Output the (X, Y) coordinate of the center of the cell containing the given text.  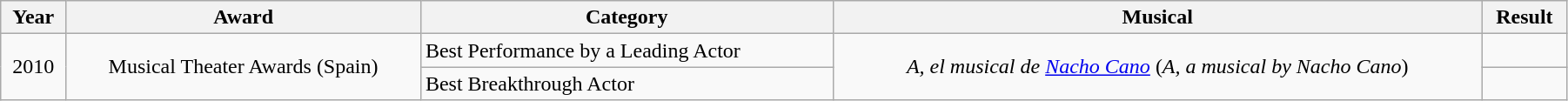
Award (244, 17)
Musical (1157, 17)
Category (627, 17)
Best Breakthrough Actor (627, 84)
Year (33, 17)
2010 (33, 67)
Musical Theater Awards (Spain) (244, 67)
Best Performance by a Leading Actor (627, 50)
Result (1524, 17)
A, el musical de Nacho Cano (A, a musical by Nacho Cano) (1157, 67)
